Locate the cell with the specified text and output its [X, Y] center coordinate. 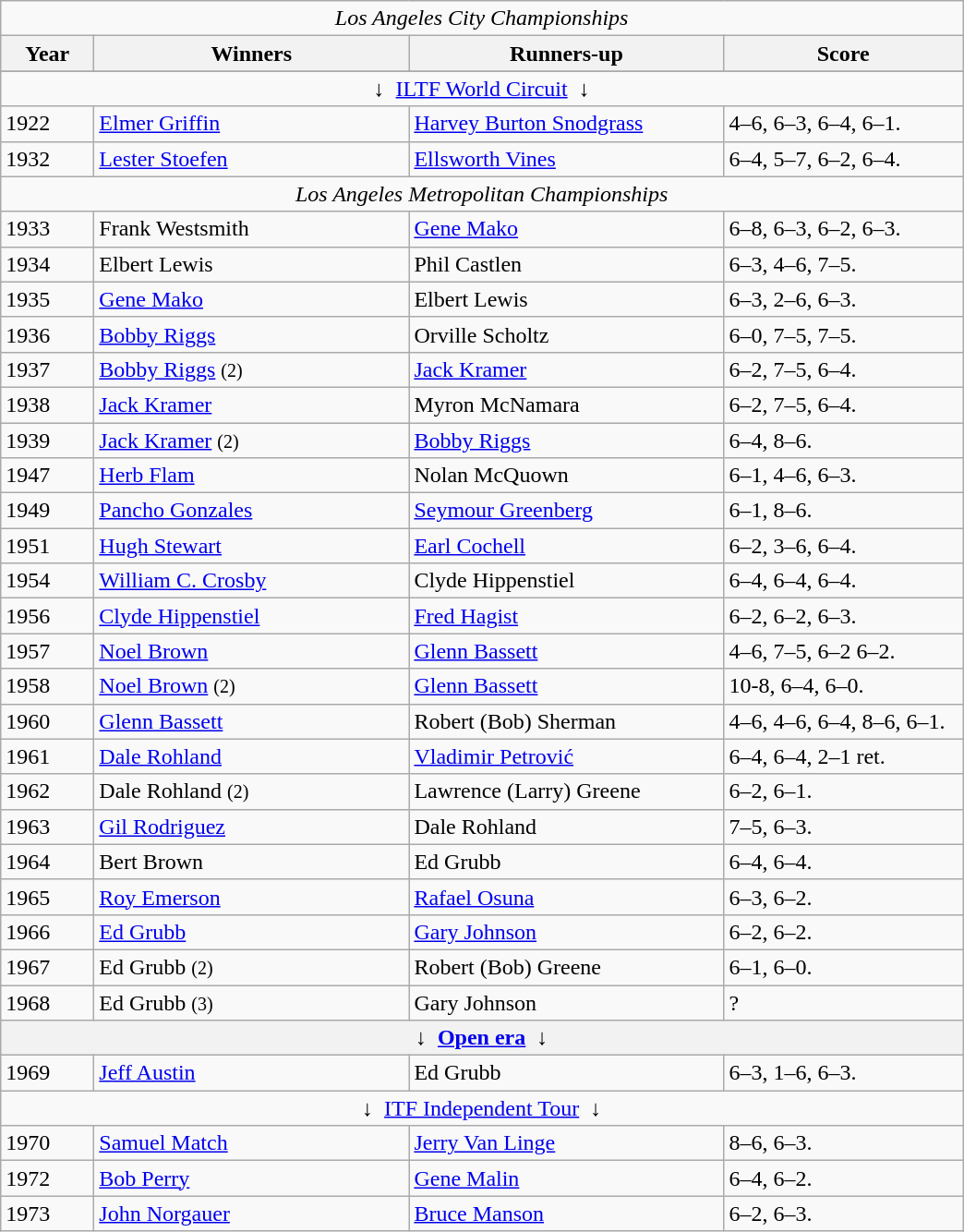
William C. Crosby [251, 581]
Herb Flam [251, 476]
Nolan McQuown [567, 476]
Gene Malin [567, 1178]
Earl Cochell [567, 546]
Samuel Match [251, 1143]
1967 [48, 967]
Winners [251, 54]
10-8, 6–4, 6–0. [844, 686]
4–6, 6–3, 6–4, 6–1. [844, 124]
1947 [48, 476]
6–2, 6–2, 6–3. [844, 616]
6–2, 6–2. [844, 932]
4–6, 4–6, 6–4, 8–6, 6–1. [844, 721]
Noel Brown [251, 651]
1964 [48, 862]
6–4, 6–4, 6–4. [844, 581]
1972 [48, 1178]
Bruce Manson [567, 1214]
Hugh Stewart [251, 546]
6–3, 2–6, 6–3. [844, 299]
Myron McNamara [567, 405]
1935 [48, 299]
1970 [48, 1143]
Rafael Osuna [567, 897]
Gil Rodriguez [251, 827]
John Norgauer [251, 1214]
8–6, 6–3. [844, 1143]
1937 [48, 369]
6–4, 5–7, 6–2, 6–4. [844, 159]
1958 [48, 686]
6–8, 6–3, 6–2, 6–3. [844, 229]
1933 [48, 229]
Robert (Bob) Sherman [567, 721]
Ed Grubb (3) [251, 1002]
1963 [48, 827]
1966 [48, 932]
Vladimir Petrović [567, 756]
↓ ILTF World Circuit ↓ [482, 89]
6–2, 3–6, 6–4. [844, 546]
Fred Hagist [567, 616]
1936 [48, 334]
6–1, 8–6. [844, 511]
Los Angeles Metropolitan Championships [482, 194]
Bobby Riggs (2) [251, 369]
Orville Scholtz [567, 334]
1965 [48, 897]
1960 [48, 721]
Runners-up [567, 54]
Frank Westsmith [251, 229]
Robert (Bob) Greene [567, 967]
6–4, 6–2. [844, 1178]
1954 [48, 581]
1969 [48, 1073]
Jeff Austin [251, 1073]
1973 [48, 1214]
Dale Rohland (2) [251, 791]
6–3, 4–6, 7–5. [844, 264]
Los Angeles City Championships [482, 18]
Jerry Van Linge [567, 1143]
Noel Brown (2) [251, 686]
6–0, 7–5, 7–5. [844, 334]
1961 [48, 756]
Phil Castlen [567, 264]
↓ ITF Independent Tour ↓ [482, 1108]
6–1, 6–0. [844, 967]
1932 [48, 159]
Jack Kramer (2) [251, 441]
1957 [48, 651]
1922 [48, 124]
Lester Stoefen [251, 159]
Year [48, 54]
Ed Grubb (2) [251, 967]
6–4, 8–6. [844, 441]
1962 [48, 791]
6–4, 6–4, 2–1 ret. [844, 756]
6–2, 6–1. [844, 791]
Roy Emerson [251, 897]
Ellsworth Vines [567, 159]
1939 [48, 441]
1968 [48, 1002]
1951 [48, 546]
6–3, 1–6, 6–3. [844, 1073]
Bob Perry [251, 1178]
1956 [48, 616]
1934 [48, 264]
Seymour Greenberg [567, 511]
Elmer Griffin [251, 124]
4–6, 7–5, 6–2 6–2. [844, 651]
6–3, 6–2. [844, 897]
Lawrence (Larry) Greene [567, 791]
? [844, 1002]
1938 [48, 405]
6–2, 6–3. [844, 1214]
Score [844, 54]
6–4, 6–4. [844, 862]
Bert Brown [251, 862]
Harvey Burton Snodgrass [567, 124]
↓ Open era ↓ [482, 1038]
6–1, 4–6, 6–3. [844, 476]
1949 [48, 511]
Pancho Gonzales [251, 511]
7–5, 6–3. [844, 827]
